Determine the [x, y] coordinate at the center of the cell enclosing the given text.  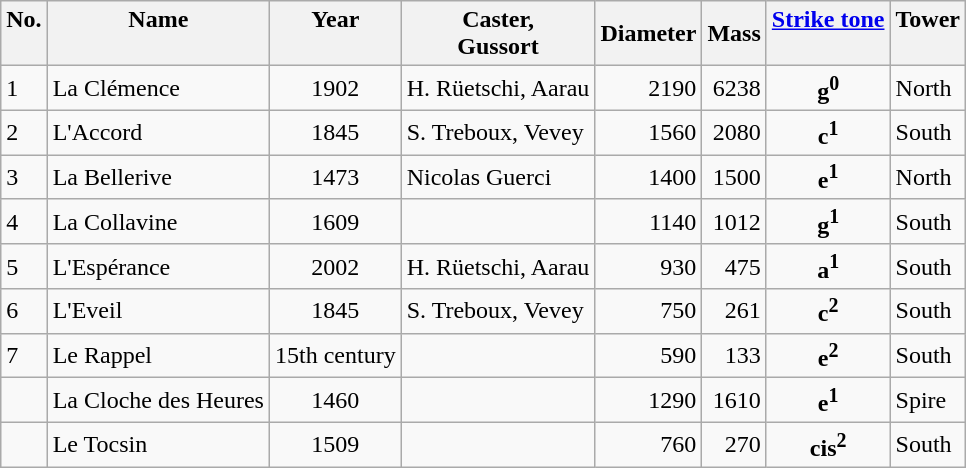
1560 [648, 132]
a1 [828, 266]
1460 [335, 400]
Tower [928, 34]
Spire [928, 400]
1012 [734, 222]
5 [24, 266]
1509 [335, 444]
Mass [734, 34]
g1 [828, 222]
Le Tocsin [158, 444]
3 [24, 178]
La Clémence [158, 88]
2080 [734, 132]
L'Accord [158, 132]
1290 [648, 400]
7 [24, 356]
4 [24, 222]
1400 [648, 178]
930 [648, 266]
L'Espérance [158, 266]
Year [335, 34]
e2 [828, 356]
15th century [335, 356]
1 [24, 88]
1140 [648, 222]
590 [648, 356]
2002 [335, 266]
c2 [828, 312]
1610 [734, 400]
133 [734, 356]
1473 [335, 178]
261 [734, 312]
c1 [828, 132]
La Collavine [158, 222]
g0 [828, 88]
Name [158, 34]
Diameter [648, 34]
270 [734, 444]
cis2 [828, 444]
La Cloche des Heures [158, 400]
1500 [734, 178]
1609 [335, 222]
750 [648, 312]
L'Eveil [158, 312]
La Bellerive [158, 178]
Strike tone [828, 34]
Le Rappel [158, 356]
6 [24, 312]
6238 [734, 88]
No. [24, 34]
2190 [648, 88]
Caster, Gussort [498, 34]
475 [734, 266]
1902 [335, 88]
2 [24, 132]
760 [648, 444]
Nicolas Guerci [498, 178]
